Detect which cell encompasses the target text, then output its (X, Y) center coordinate. 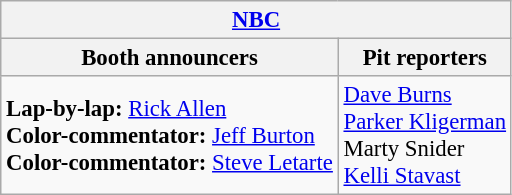
Pit reporters (424, 58)
Booth announcers (170, 58)
NBC (256, 20)
Dave BurnsParker KligermanMarty SniderKelli Stavast (424, 136)
Lap-by-lap: Rick AllenColor-commentator: Jeff BurtonColor-commentator: Steve Letarte (170, 136)
